For the text-containing cell, return its midpoint in (X, Y) coordinate format. 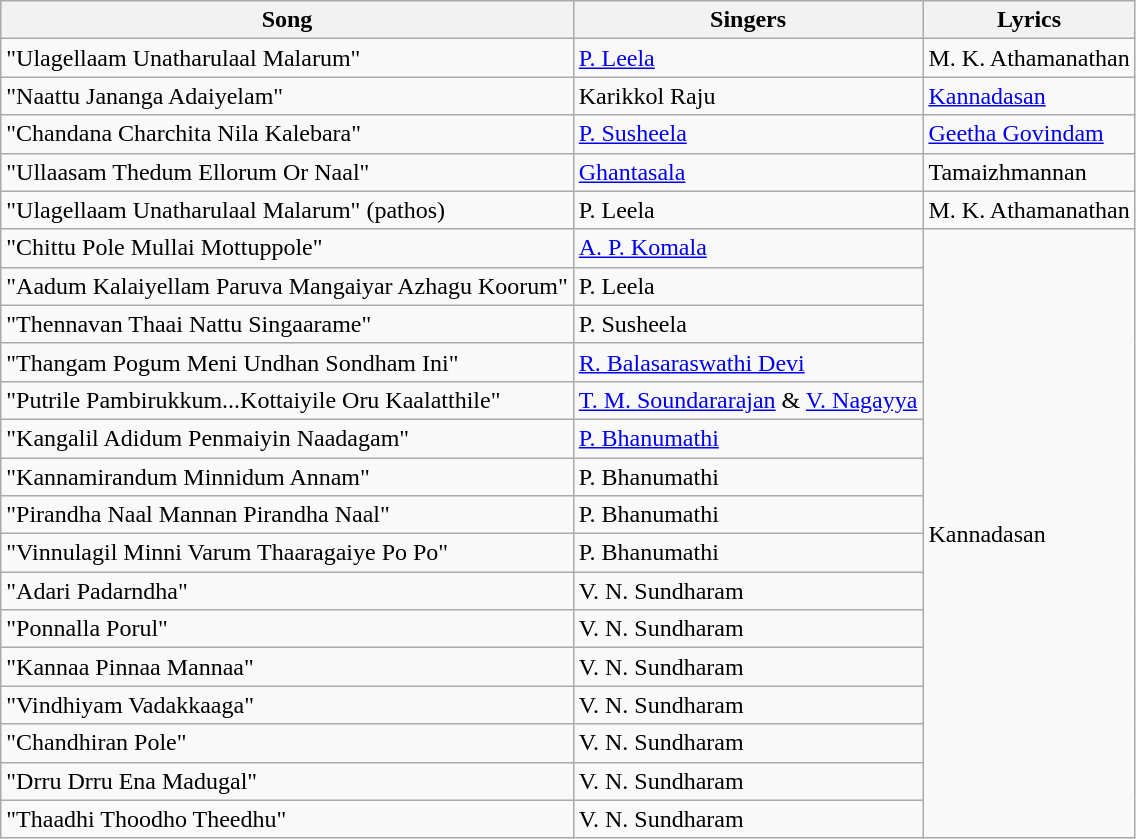
"Vinnulagil Minni Varum Thaaragaiye Po Po" (288, 553)
"Pirandha Naal Mannan Pirandha Naal" (288, 515)
"Chittu Pole Mullai Mottuppole" (288, 248)
"Ulagellaam Unatharulaal Malarum" (pathos) (288, 210)
"Kannamirandum Minnidum Annam" (288, 477)
Lyrics (1029, 20)
Tamaizhmannan (1029, 172)
"Thennavan Thaai Nattu Singaarame" (288, 324)
"Vindhiyam Vadakkaaga" (288, 705)
"Chandhiran Pole" (288, 743)
Singers (748, 20)
Karikkol Raju (748, 96)
"Thaadhi Thoodho Theedhu" (288, 819)
Ghantasala (748, 172)
"Naattu Jananga Adaiyelam" (288, 96)
A. P. Komala (748, 248)
"Kangalil Adidum Penmaiyin Naadagam" (288, 438)
R. Balasaraswathi Devi (748, 362)
Song (288, 20)
"Ponnalla Porul" (288, 629)
"Thangam Pogum Meni Undhan Sondham Ini" (288, 362)
"Putrile Pambirukkum...Kottaiyile Oru Kaalatthile" (288, 400)
"Drru Drru Ena Madugal" (288, 781)
"Ullaasam Thedum Ellorum Or Naal" (288, 172)
"Aadum Kalaiyellam Paruva Mangaiyar Azhagu Koorum" (288, 286)
"Ulagellaam Unatharulaal Malarum" (288, 58)
"Kannaa Pinnaa Mannaa" (288, 667)
"Chandana Charchita Nila Kalebara" (288, 134)
"Adari Padarndha" (288, 591)
Geetha Govindam (1029, 134)
T. M. Soundararajan & V. Nagayya (748, 400)
